From the cell containing the given text, extract its center point as [X, Y] coordinate. 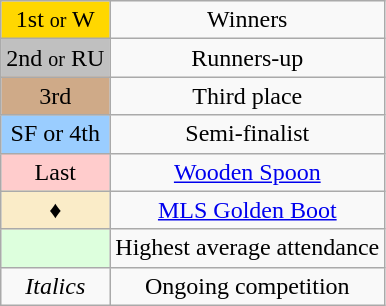
SF or 4th [56, 134]
Runners-up [248, 58]
2nd or RU [56, 58]
MLS Golden Boot [248, 210]
Wooden Spoon [248, 172]
3rd [56, 96]
Semi-finalist [248, 134]
Italics [56, 286]
Last [56, 172]
Third place [248, 96]
1st or W [56, 20]
Highest average attendance [248, 248]
Winners [248, 20]
♦ [56, 210]
Ongoing competition [248, 286]
